Identify which cell holds the provided text, then report its (X, Y) central coordinate. 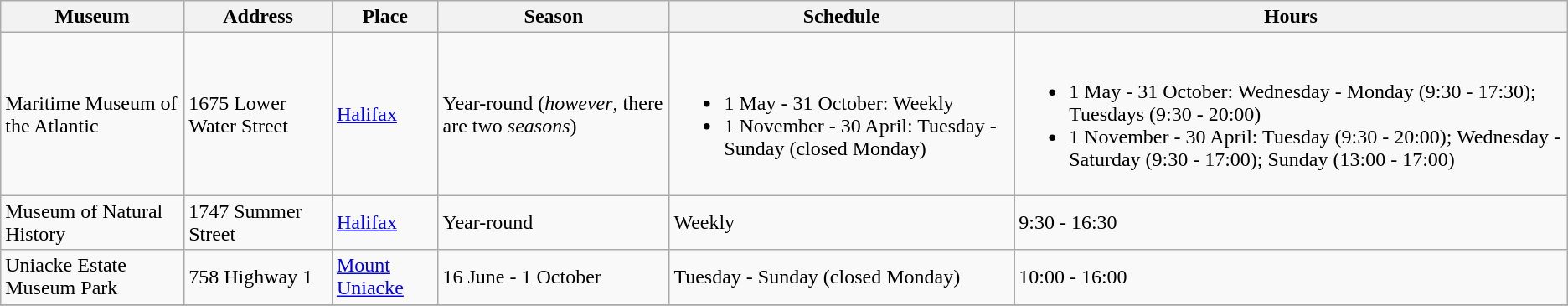
Maritime Museum of the Atlantic (92, 114)
Address (258, 17)
1 May - 31 October: Weekly1 November - 30 April: Tuesday - Sunday (closed Monday) (842, 114)
16 June - 1 October (554, 277)
Year-round (554, 223)
758 Highway 1 (258, 277)
Hours (1292, 17)
Uniacke Estate Museum Park (92, 277)
Weekly (842, 223)
9:30 - 16:30 (1292, 223)
Year-round (however, there are two seasons) (554, 114)
Schedule (842, 17)
Museum (92, 17)
10:00 - 16:00 (1292, 277)
1747 Summer Street (258, 223)
Tuesday - Sunday (closed Monday) (842, 277)
1675 Lower Water Street (258, 114)
Museum of Natural History (92, 223)
Place (385, 17)
Season (554, 17)
Mount Uniacke (385, 277)
